Find where the given text appears and provide that cell's center as (X, Y) coordinate. 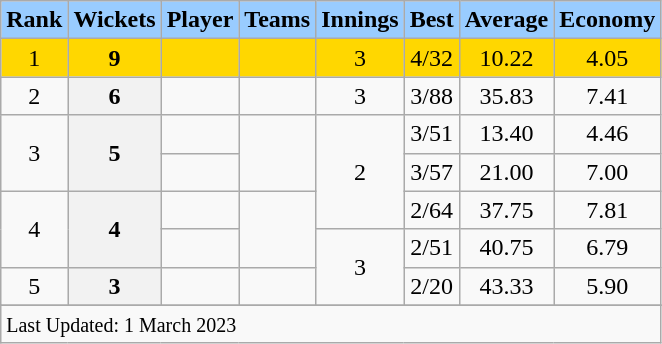
4.46 (608, 134)
Average (506, 20)
4.05 (608, 58)
Economy (608, 20)
2/51 (432, 248)
21.00 (506, 172)
Teams (278, 20)
1 (34, 58)
5.90 (608, 286)
40.75 (506, 248)
Last Updated: 1 March 2023 (331, 324)
7.81 (608, 210)
2/20 (432, 286)
7.00 (608, 172)
43.33 (506, 286)
4/32 (432, 58)
Wickets (114, 20)
2/64 (432, 210)
7.41 (608, 96)
Innings (360, 20)
6 (114, 96)
Rank (34, 20)
37.75 (506, 210)
10.22 (506, 58)
6.79 (608, 248)
3/88 (432, 96)
Best (432, 20)
35.83 (506, 96)
Player (200, 20)
3/57 (432, 172)
3/51 (432, 134)
13.40 (506, 134)
9 (114, 58)
